Provide the [x, y] coordinate of the cell's center where the given text is located.  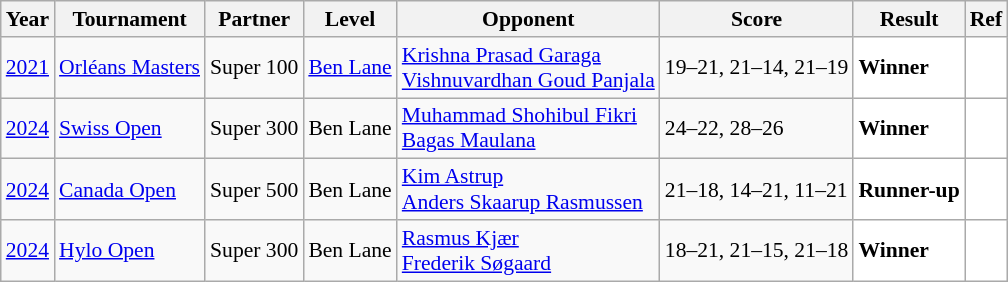
Super 500 [254, 190]
Swiss Open [130, 128]
18–21, 21–15, 21–18 [757, 250]
Canada Open [130, 190]
Level [350, 19]
Runner-up [908, 190]
Result [908, 19]
Orléans Masters [130, 68]
19–21, 21–14, 21–19 [757, 68]
Partner [254, 19]
2021 [28, 68]
Muhammad Shohibul Fikri Bagas Maulana [528, 128]
21–18, 14–21, 11–21 [757, 190]
Hylo Open [130, 250]
Tournament [130, 19]
Super 100 [254, 68]
Year [28, 19]
Rasmus Kjær Frederik Søgaard [528, 250]
24–22, 28–26 [757, 128]
Score [757, 19]
Opponent [528, 19]
Kim Astrup Anders Skaarup Rasmussen [528, 190]
Ref [986, 19]
Krishna Prasad Garaga Vishnuvardhan Goud Panjala [528, 68]
